Extract the (x, y) coordinate from the center of the cell holding the provided text.  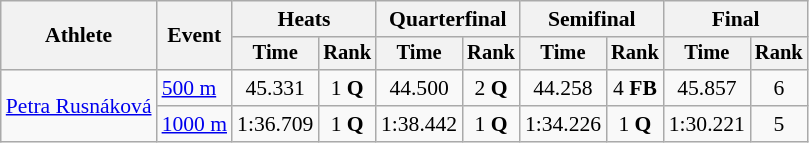
1:38.442 (419, 124)
Event (194, 36)
44.258 (563, 88)
1000 m (194, 124)
1:36.709 (275, 124)
44.500 (419, 88)
2 Q (491, 88)
45.857 (707, 88)
4 FB (635, 88)
Quarterfinal (448, 19)
45.331 (275, 88)
1:34.226 (563, 124)
1:30.221 (707, 124)
Final (736, 19)
6 (779, 88)
Petra Rusnáková (79, 106)
Semifinal (592, 19)
Heats (304, 19)
Athlete (79, 36)
5 (779, 124)
500 m (194, 88)
